Locate the cell with the specified text and output its [x, y] center coordinate. 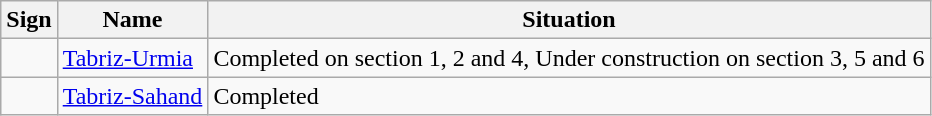
Completed on section 1, 2 and 4, Under construction on section 3, 5 and 6 [569, 58]
Tabriz-Urmia [132, 58]
Completed [569, 96]
Name [132, 20]
Situation [569, 20]
Tabriz-Sahand [132, 96]
Sign [29, 20]
